Scan for the cell matching the given text and deliver its [x, y] coordinate at center. 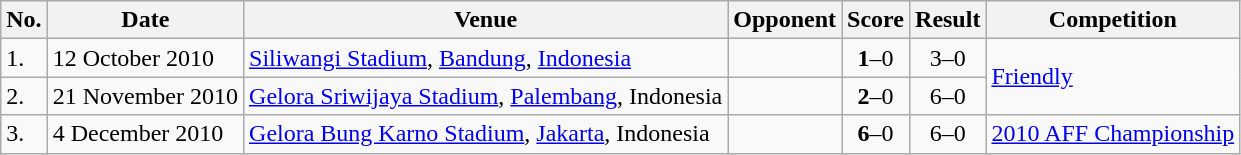
21 November 2010 [145, 96]
Gelora Bung Karno Stadium, Jakarta, Indonesia [486, 134]
Score [876, 20]
Friendly [1113, 77]
2. [24, 96]
Opponent [785, 20]
Result [948, 20]
1. [24, 58]
2–0 [876, 96]
2010 AFF Championship [1113, 134]
4 December 2010 [145, 134]
3. [24, 134]
Siliwangi Stadium, Bandung, Indonesia [486, 58]
Gelora Sriwijaya Stadium, Palembang, Indonesia [486, 96]
No. [24, 20]
3–0 [948, 58]
Competition [1113, 20]
12 October 2010 [145, 58]
Date [145, 20]
Venue [486, 20]
1–0 [876, 58]
